Capture the cell that displays the provided text and extract its [X, Y] central coordinate. 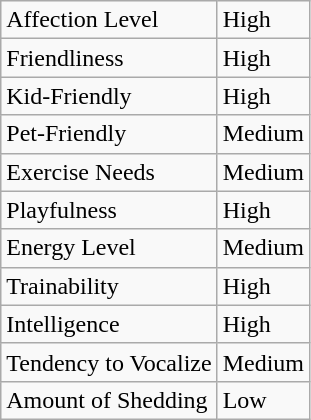
Playfulness [109, 210]
Amount of Shedding [109, 400]
Tendency to Vocalize [109, 362]
Kid-Friendly [109, 96]
Low [263, 400]
Exercise Needs [109, 172]
Energy Level [109, 248]
Intelligence [109, 324]
Friendliness [109, 58]
Affection Level [109, 20]
Pet-Friendly [109, 134]
Trainability [109, 286]
